From the cell containing the given text, extract its center point as (X, Y) coordinate. 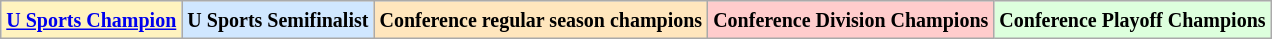
U Sports Champion (92, 20)
Conference Division Champions (851, 20)
Conference regular season champions (541, 20)
Conference Playoff Champions (1132, 20)
U Sports Semifinalist (278, 20)
